Extract the (x, y) coordinate from the center of the cell holding the provided text.  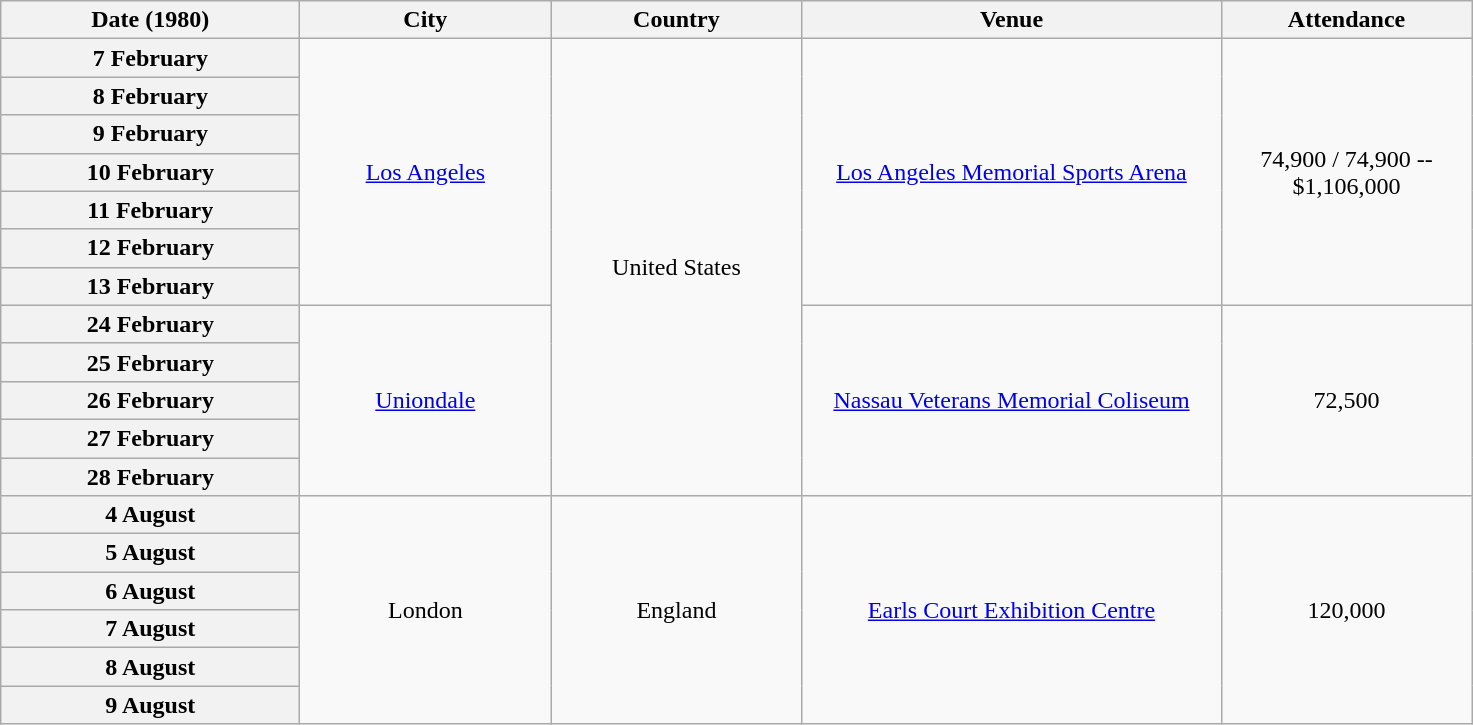
Date (1980) (150, 20)
25 February (150, 362)
72,500 (1346, 400)
26 February (150, 400)
Los Angeles (426, 172)
27 February (150, 438)
8 August (150, 667)
Venue (1012, 20)
24 February (150, 324)
5 August (150, 553)
28 February (150, 477)
7 August (150, 629)
Nassau Veterans Memorial Coliseum (1012, 400)
10 February (150, 172)
12 February (150, 248)
Earls Court Exhibition Centre (1012, 610)
13 February (150, 286)
Attendance (1346, 20)
120,000 (1346, 610)
United States (676, 268)
Uniondale (426, 400)
Country (676, 20)
England (676, 610)
74,900 / 74,900 -- $1,106,000 (1346, 172)
7 February (150, 58)
London (426, 610)
8 February (150, 96)
9 August (150, 705)
City (426, 20)
4 August (150, 515)
Los Angeles Memorial Sports Arena (1012, 172)
9 February (150, 134)
6 August (150, 591)
11 February (150, 210)
